For the text-containing cell, return its midpoint in [x, y] coordinate format. 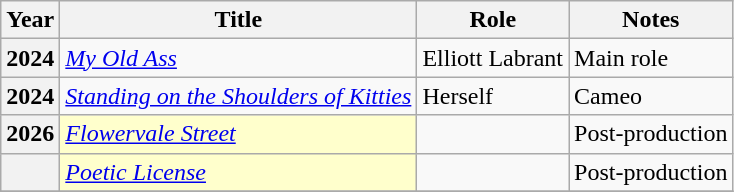
Role [493, 20]
Standing on the Shoulders of Kitties [238, 96]
Year [30, 20]
My Old Ass [238, 58]
Flowervale Street [238, 134]
2026 [30, 134]
Main role [651, 58]
Elliott Labrant [493, 58]
Title [238, 20]
Cameo [651, 96]
Notes [651, 20]
Poetic License [238, 172]
Herself [493, 96]
